Output the [X, Y] coordinate of the center of the cell containing the given text.  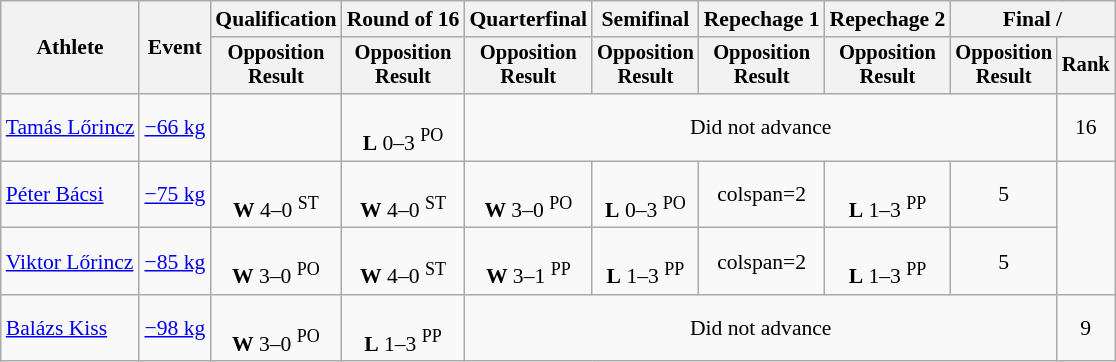
Balázs Kiss [70, 328]
Final / [1032, 19]
Quarterfinal [528, 19]
Péter Bácsi [70, 194]
Repechage 1 [762, 19]
Tamás Lőrincz [70, 128]
Event [174, 48]
16 [1086, 128]
Viktor Lőrincz [70, 262]
−85 kg [174, 262]
−75 kg [174, 194]
Semifinal [646, 19]
Round of 16 [404, 19]
Rank [1086, 66]
−66 kg [174, 128]
Qualification [276, 19]
W 3–1 PP [528, 262]
Repechage 2 [888, 19]
9 [1086, 328]
Athlete [70, 48]
−98 kg [174, 328]
